Search for the cell housing the specified text and yield its (X, Y) center coordinate. 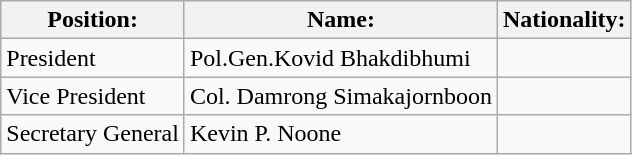
Name: (340, 20)
Nationality: (564, 20)
Col. Damrong Simakajornboon (340, 96)
Vice President (93, 96)
Secretary General (93, 134)
President (93, 58)
Pol.Gen.Kovid Bhakdibhumi (340, 58)
Position: (93, 20)
Kevin P. Noone (340, 134)
